Return the (x, y) coordinate for the center point of the cell that contains the specified text.  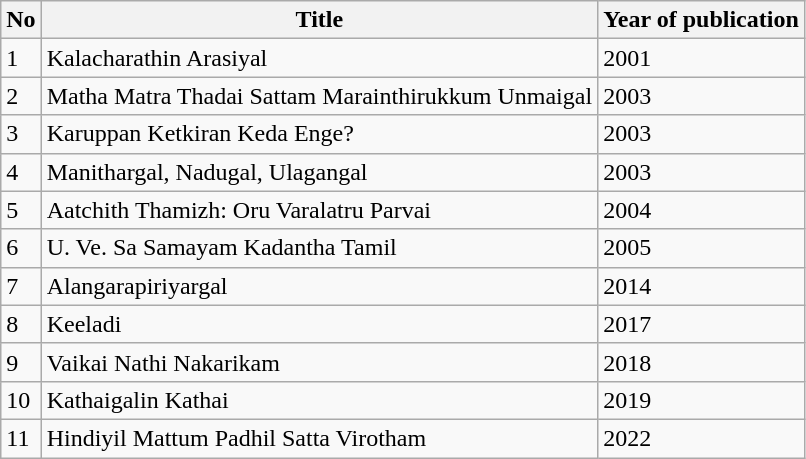
2005 (702, 248)
2001 (702, 58)
7 (21, 286)
1 (21, 58)
Alangarapiriyargal (319, 286)
Matha Matra Thadai Sattam Marainthirukkum Unmaigal (319, 96)
Keeladi (319, 324)
2022 (702, 438)
Vaikai Nathi Nakarikam (319, 362)
Year of publication (702, 20)
2 (21, 96)
8 (21, 324)
5 (21, 210)
4 (21, 172)
10 (21, 400)
9 (21, 362)
Hindiyil Mattum Padhil Satta Virotham (319, 438)
Kathaigalin Kathai (319, 400)
Manithargal, Nadugal, Ulagangal (319, 172)
Kalacharathin Arasiyal (319, 58)
11 (21, 438)
6 (21, 248)
Karuppan Ketkiran Keda Enge? (319, 134)
Title (319, 20)
Aatchith Thamizh: Oru Varalatru Parvai (319, 210)
2018 (702, 362)
2004 (702, 210)
2019 (702, 400)
2014 (702, 286)
U. Ve. Sa Samayam Kadantha Tamil (319, 248)
No (21, 20)
3 (21, 134)
2017 (702, 324)
